Scan for the cell matching the given text and deliver its [X, Y] coordinate at center. 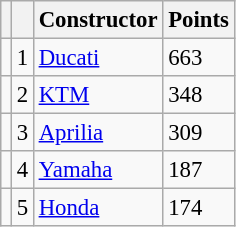
174 [198, 208]
Constructor [98, 20]
187 [198, 170]
Ducati [98, 58]
KTM [98, 95]
2 [22, 95]
4 [22, 170]
1 [22, 58]
663 [198, 58]
Aprilia [98, 133]
309 [198, 133]
3 [22, 133]
348 [198, 95]
Yamaha [98, 170]
5 [22, 208]
Points [198, 20]
Honda [98, 208]
